For the text-containing cell, return its midpoint in [x, y] coordinate format. 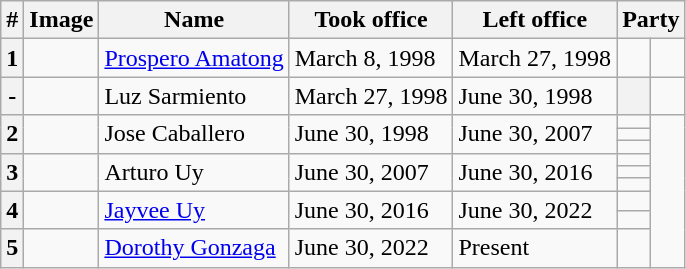
Image [62, 20]
3 [12, 172]
Jose Caballero [194, 134]
Took office [371, 20]
Prospero Amatong [194, 58]
Jayvee Uy [194, 210]
1 [12, 58]
March 8, 1998 [371, 58]
Party [651, 20]
Luz Sarmiento [194, 96]
Name [194, 20]
Left office [535, 20]
Present [535, 248]
# [12, 20]
Dorothy Gonzaga [194, 248]
2 [12, 134]
4 [12, 210]
- [12, 96]
Arturo Uy [194, 172]
5 [12, 248]
